Extract the (X, Y) coordinate from the center of the cell holding the provided text.  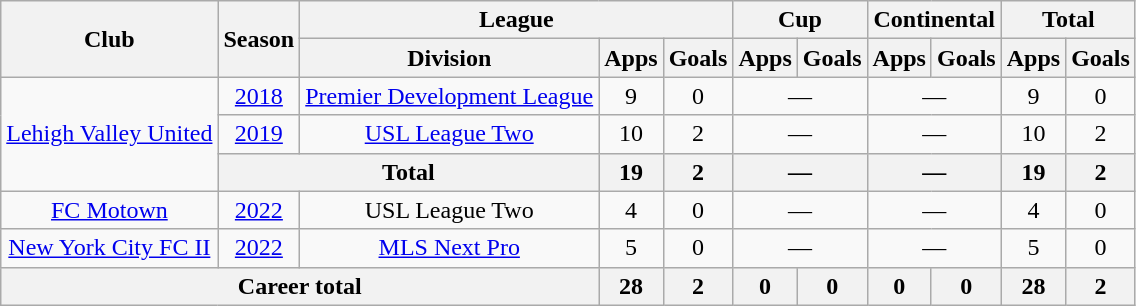
Club (110, 39)
2018 (259, 96)
New York City FC II (110, 248)
Career total (300, 286)
Continental (934, 20)
Cup (800, 20)
MLS Next Pro (450, 248)
Lehigh Valley United (110, 134)
FC Motown (110, 210)
Season (259, 39)
Premier Development League (450, 96)
2019 (259, 134)
League (516, 20)
Division (450, 58)
